Provide the (X, Y) coordinate of the cell's center where the given text is located.  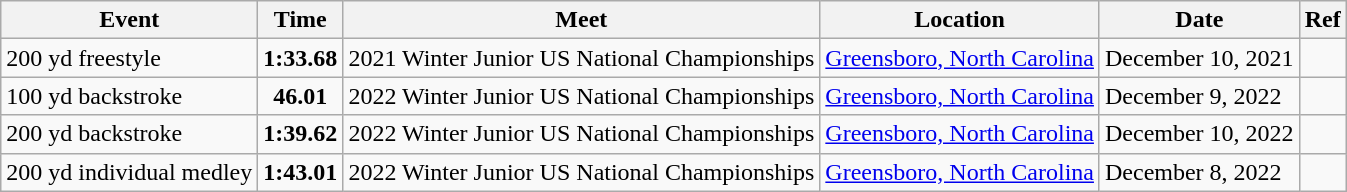
Meet (582, 20)
December 9, 2022 (1199, 96)
200 yd individual medley (130, 172)
December 10, 2021 (1199, 58)
Location (960, 20)
Ref (1322, 20)
December 8, 2022 (1199, 172)
46.01 (300, 96)
Date (1199, 20)
December 10, 2022 (1199, 134)
2021 Winter Junior US National Championships (582, 58)
200 yd backstroke (130, 134)
1:39.62 (300, 134)
100 yd backstroke (130, 96)
1:43.01 (300, 172)
Time (300, 20)
200 yd freestyle (130, 58)
1:33.68 (300, 58)
Event (130, 20)
